Output the [X, Y] coordinate of the center of the cell containing the given text.  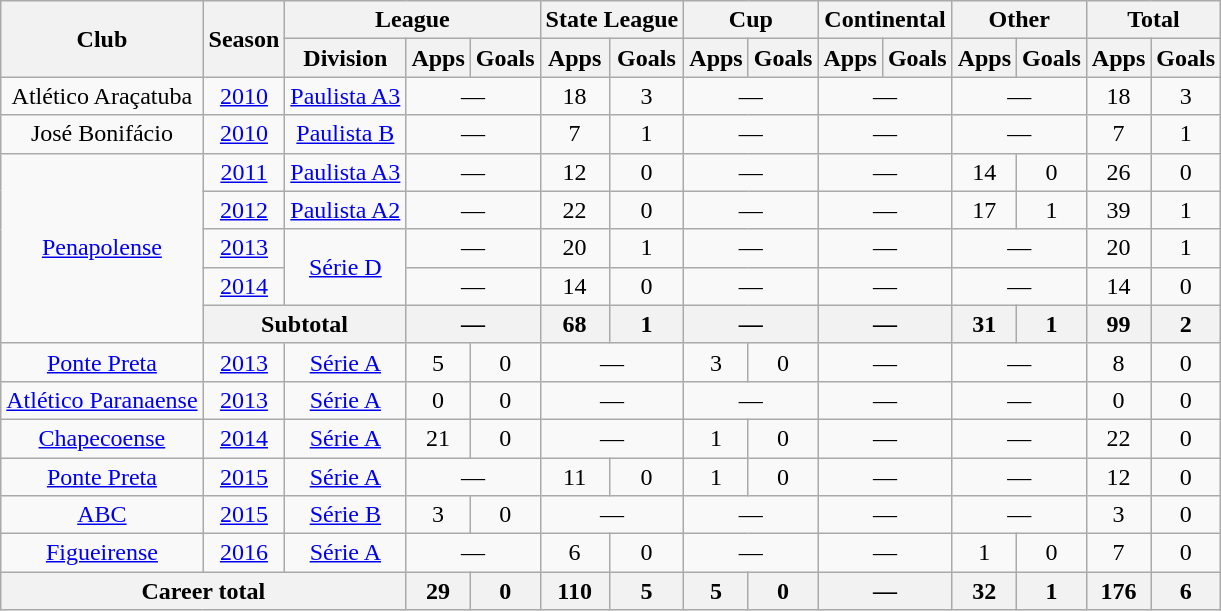
Total [1153, 20]
Career total [204, 591]
176 [1118, 591]
Cup [751, 20]
Club [102, 39]
Atlético Araçatuba [102, 96]
Continental [885, 20]
68 [574, 324]
Season [244, 39]
Other [1019, 20]
2011 [244, 172]
Série D [346, 267]
Série B [346, 515]
29 [438, 591]
2016 [244, 553]
26 [1118, 172]
Atlético Paranaense [102, 400]
21 [438, 438]
Division [346, 58]
Paulista A2 [346, 210]
Subtotal [304, 324]
99 [1118, 324]
José Bonifácio [102, 134]
110 [574, 591]
Paulista B [346, 134]
32 [984, 591]
8 [1118, 362]
17 [984, 210]
ABC [102, 515]
2 [1186, 324]
2012 [244, 210]
Penapolense [102, 248]
39 [1118, 210]
11 [574, 477]
Figueirense [102, 553]
Chapecoense [102, 438]
League [412, 20]
State League [612, 20]
31 [984, 324]
